From the cell containing the given text, extract its center point as [x, y] coordinate. 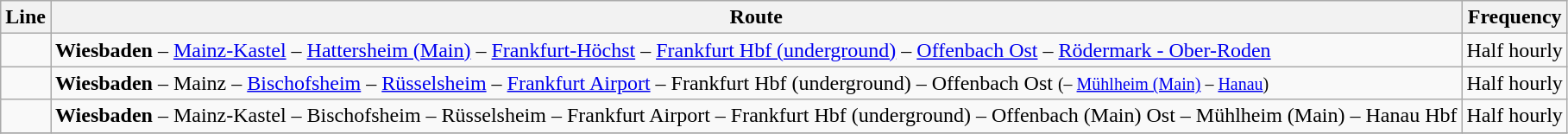
Route [756, 17]
Wiesbaden – Mainz-Kastel – Hattersheim (Main) – Frankfurt-Höchst – Frankfurt Hbf (underground) – Offenbach Ost – Rödermark - Ober-Roden [756, 50]
Wiesbaden – Mainz – Bischofsheim – Rüsselsheim – Frankfurt Airport – Frankfurt Hbf (underground) – Offenbach Ost (– Mühlheim (Main) – Hanau) [756, 83]
Frequency [1514, 17]
Line [26, 17]
